Provide the (X, Y) coordinate of the cell's center where the given text is located.  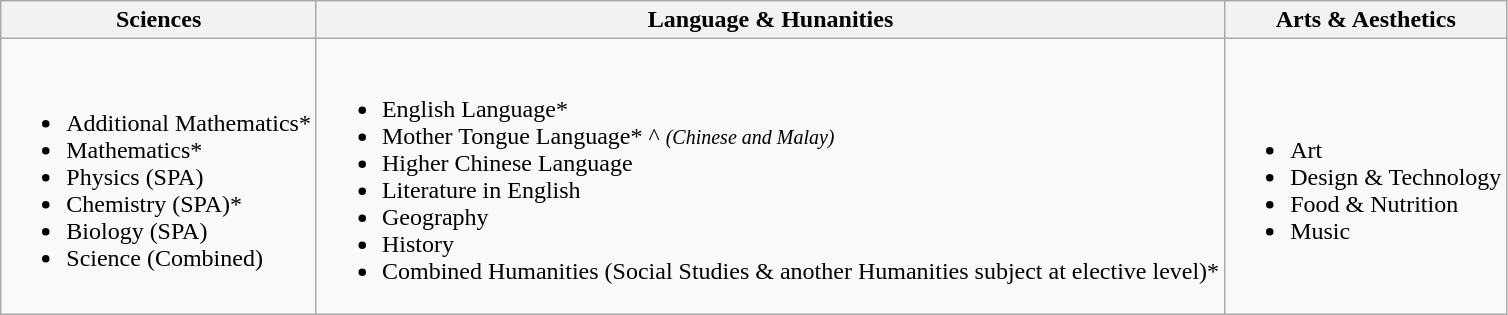
Sciences (159, 20)
Additional Mathematics*Mathematics*Physics (SPA)Chemistry (SPA)*Biology (SPA)Science (Combined) (159, 176)
Language & Hunanities (770, 20)
ArtDesign & TechnologyFood & NutritionMusic (1366, 176)
Arts & Aesthetics (1366, 20)
